Determine the (X, Y) coordinate at the center of the cell enclosing the given text.  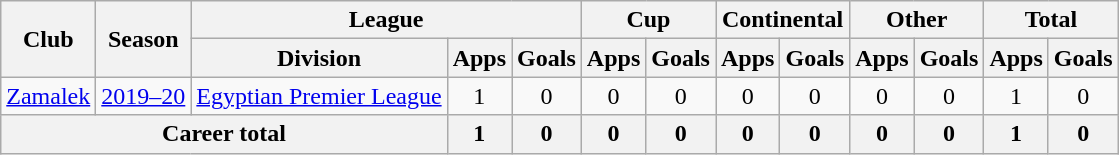
Continental (783, 20)
League (386, 20)
Division (319, 58)
Egyptian Premier League (319, 96)
Total (1051, 20)
Cup (648, 20)
Season (144, 39)
Zamalek (48, 96)
2019–20 (144, 96)
Career total (224, 134)
Other (917, 20)
Club (48, 39)
